Provide the (X, Y) coordinate of the cell's center where the given text is located.  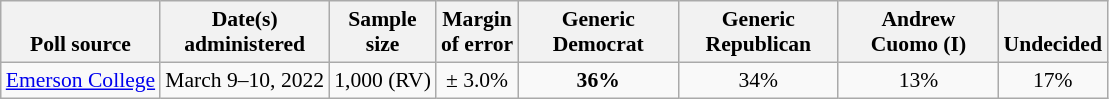
34% (758, 80)
Date(s)administered (244, 32)
Poll source (80, 32)
GenericDemocrat (598, 32)
1,000 (RV) (382, 80)
Emerson College (80, 80)
13% (918, 80)
Samplesize (382, 32)
March 9–10, 2022 (244, 80)
GenericRepublican (758, 32)
Undecided (1053, 32)
36% (598, 80)
Marginof error (477, 32)
17% (1053, 80)
± 3.0% (477, 80)
AndrewCuomo (I) (918, 32)
